Find where the given text appears and provide that cell's center as (x, y) coordinate. 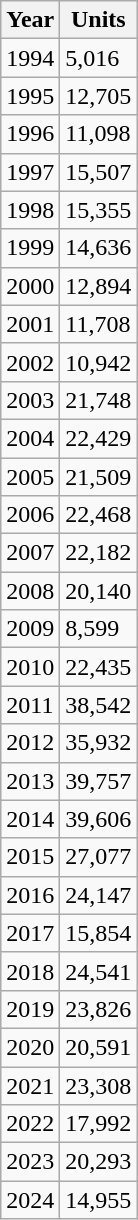
1995 (30, 96)
2008 (30, 591)
2022 (30, 1124)
17,992 (98, 1124)
14,636 (98, 248)
1998 (30, 210)
12,705 (98, 96)
2014 (30, 819)
22,435 (98, 667)
2020 (30, 1047)
8,599 (98, 629)
11,098 (98, 134)
2017 (30, 933)
5,016 (98, 58)
22,429 (98, 438)
2003 (30, 400)
2005 (30, 477)
Year (30, 20)
2016 (30, 895)
2011 (30, 705)
2009 (30, 629)
2015 (30, 857)
20,293 (98, 1162)
39,606 (98, 819)
1997 (30, 172)
2012 (30, 743)
2024 (30, 1200)
2001 (30, 324)
2007 (30, 553)
2023 (30, 1162)
23,826 (98, 1009)
11,708 (98, 324)
2000 (30, 286)
10,942 (98, 362)
35,932 (98, 743)
2004 (30, 438)
27,077 (98, 857)
2018 (30, 971)
2002 (30, 362)
22,182 (98, 553)
39,757 (98, 781)
15,854 (98, 933)
21,748 (98, 400)
20,591 (98, 1047)
24,147 (98, 895)
Units (98, 20)
24,541 (98, 971)
2010 (30, 667)
15,507 (98, 172)
2013 (30, 781)
2019 (30, 1009)
22,468 (98, 515)
15,355 (98, 210)
2006 (30, 515)
23,308 (98, 1085)
2021 (30, 1085)
1996 (30, 134)
14,955 (98, 1200)
38,542 (98, 705)
1994 (30, 58)
20,140 (98, 591)
1999 (30, 248)
21,509 (98, 477)
12,894 (98, 286)
